Pinpoint the cell where the given text exists, returning its [X, Y] midpoint coordinate. 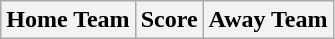
Away Team [268, 20]
Score [169, 20]
Home Team [68, 20]
